Capture the cell that displays the provided text and extract its [x, y] central coordinate. 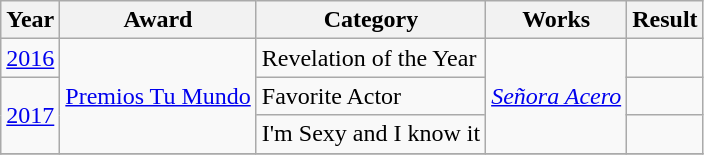
2017 [30, 115]
Premios Tu Mundo [158, 96]
Award [158, 20]
Señora Acero [556, 96]
Year [30, 20]
Favorite Actor [370, 96]
Revelation of the Year [370, 58]
I'm Sexy and I know it [370, 134]
Category [370, 20]
Works [556, 20]
Result [665, 20]
2016 [30, 58]
